Return [x, y] of the center of cell containing provided text 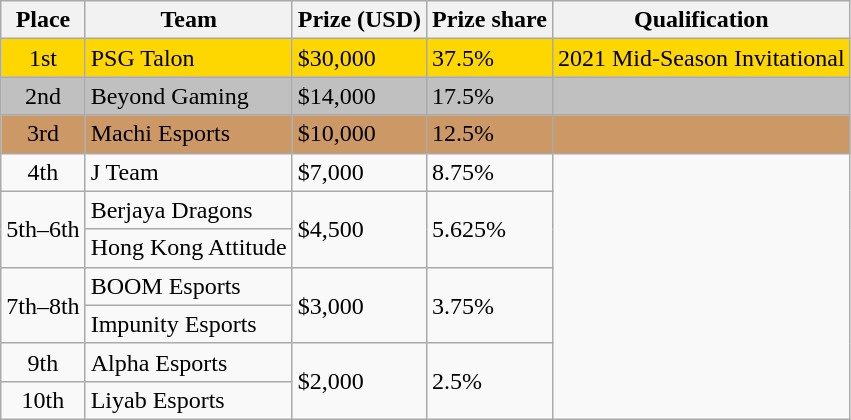
Place [43, 20]
Impunity Esports [188, 324]
4th [43, 172]
$30,000 [359, 58]
Machi Esports [188, 134]
$2,000 [359, 381]
$4,500 [359, 229]
1st [43, 58]
12.5% [490, 134]
8.75% [490, 172]
5th–6th [43, 229]
J Team [188, 172]
2.5% [490, 381]
Hong Kong Attitude [188, 248]
$14,000 [359, 96]
$10,000 [359, 134]
Prize (USD) [359, 20]
BOOM Esports [188, 286]
Prize share [490, 20]
3rd [43, 134]
Alpha Esports [188, 362]
9th [43, 362]
Beyond Gaming [188, 96]
7th–8th [43, 305]
5.625% [490, 229]
$3,000 [359, 305]
PSG Talon [188, 58]
17.5% [490, 96]
Liyab Esports [188, 400]
3.75% [490, 305]
Team [188, 20]
$7,000 [359, 172]
2nd [43, 96]
Qualification [701, 20]
10th [43, 400]
Berjaya Dragons [188, 210]
2021 Mid-Season Invitational [701, 58]
37.5% [490, 58]
